For the text-containing cell, return its midpoint in [x, y] coordinate format. 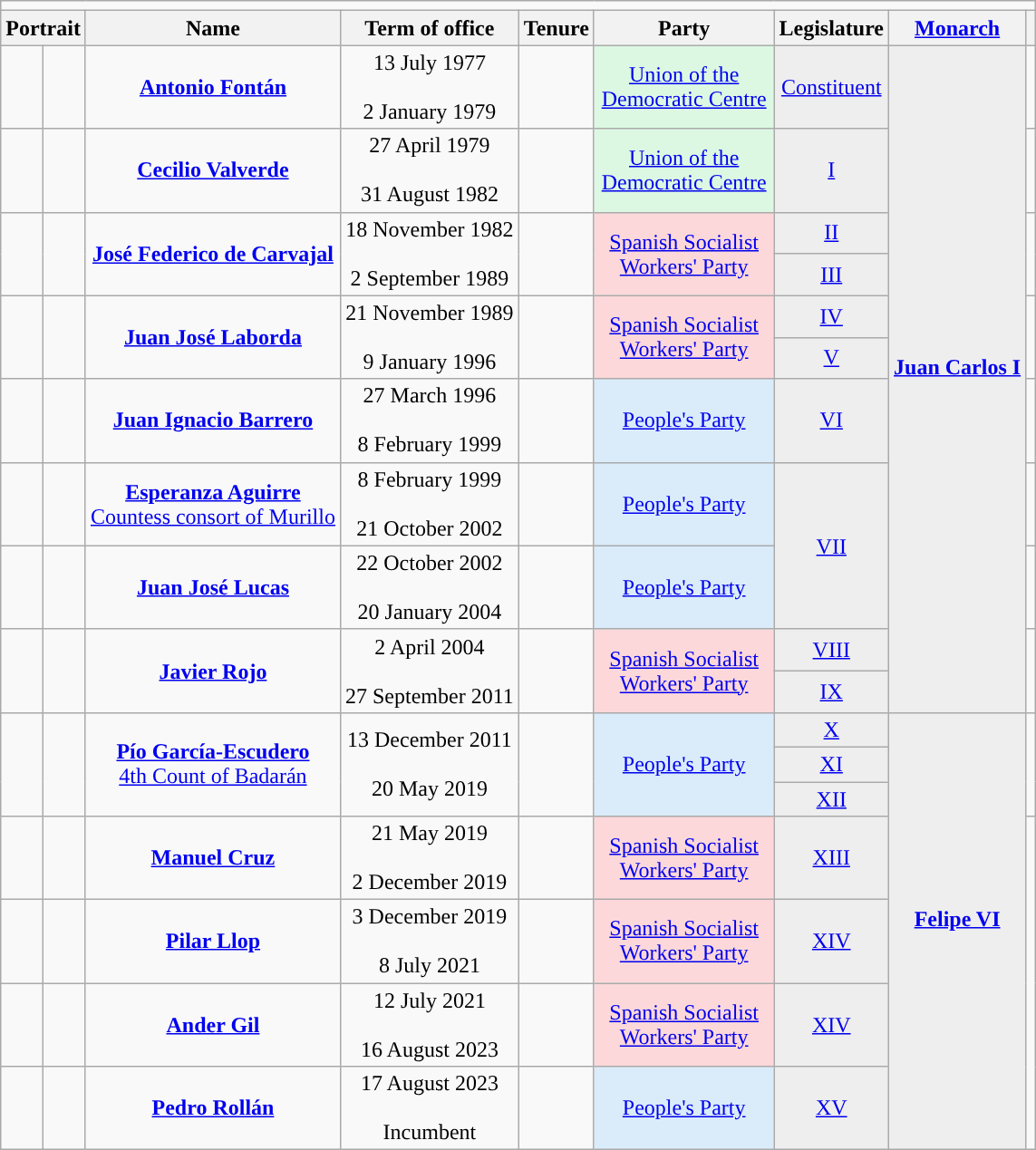
21 November 19899 January 1996 [430, 337]
José Federico de Carvajal [212, 254]
I [832, 170]
XIII [832, 858]
XII [832, 798]
Juan José Lucas [212, 587]
2 April 200427 September 2011 [430, 671]
Name [212, 28]
Esperanza AguirreCountess consort of Murillo [212, 504]
Monarch [957, 28]
27 April 197931 August 1982 [430, 170]
Legislature [832, 28]
8 February 199921 October 2002 [430, 504]
Portrait [44, 28]
Ander Gil [212, 1025]
VIII [832, 650]
XI [832, 764]
13 July 19772 January 1979 [430, 87]
Term of office [430, 28]
VII [832, 546]
Constituent [832, 87]
IX [832, 691]
Tenure [557, 28]
Juan Carlos I [957, 379]
III [832, 275]
Javier Rojo [212, 671]
Pío García-Escudero4th Count of Badarán [212, 764]
XV [832, 1108]
IV [832, 316]
Cecilio Valverde [212, 170]
VI [832, 420]
Antonio Fontán [212, 87]
Manuel Cruz [212, 858]
22 October 200220 January 2004 [430, 587]
3 December 20198 July 2021 [430, 942]
18 November 19822 September 1989 [430, 254]
Pedro Rollán [212, 1108]
Juan José Laborda [212, 337]
X [832, 730]
Party [683, 28]
V [832, 358]
27 March 19968 February 1999 [430, 420]
13 December 201120 May 2019 [430, 764]
Pilar Llop [212, 942]
Felipe VI [957, 931]
II [832, 233]
21 May 20192 December 2019 [430, 858]
12 July 202116 August 2023 [430, 1025]
Juan Ignacio Barrero [212, 420]
17 August 2023Incumbent [430, 1108]
